Locate the cell with the specified text and output its (X, Y) center coordinate. 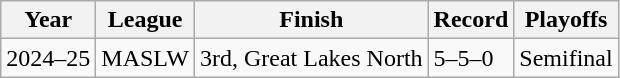
5–5–0 (471, 58)
Semifinal (566, 58)
MASLW (146, 58)
League (146, 20)
2024–25 (48, 58)
Record (471, 20)
Finish (311, 20)
Playoffs (566, 20)
Year (48, 20)
3rd, Great Lakes North (311, 58)
